Pinpoint the cell where the given text exists, returning its [x, y] midpoint coordinate. 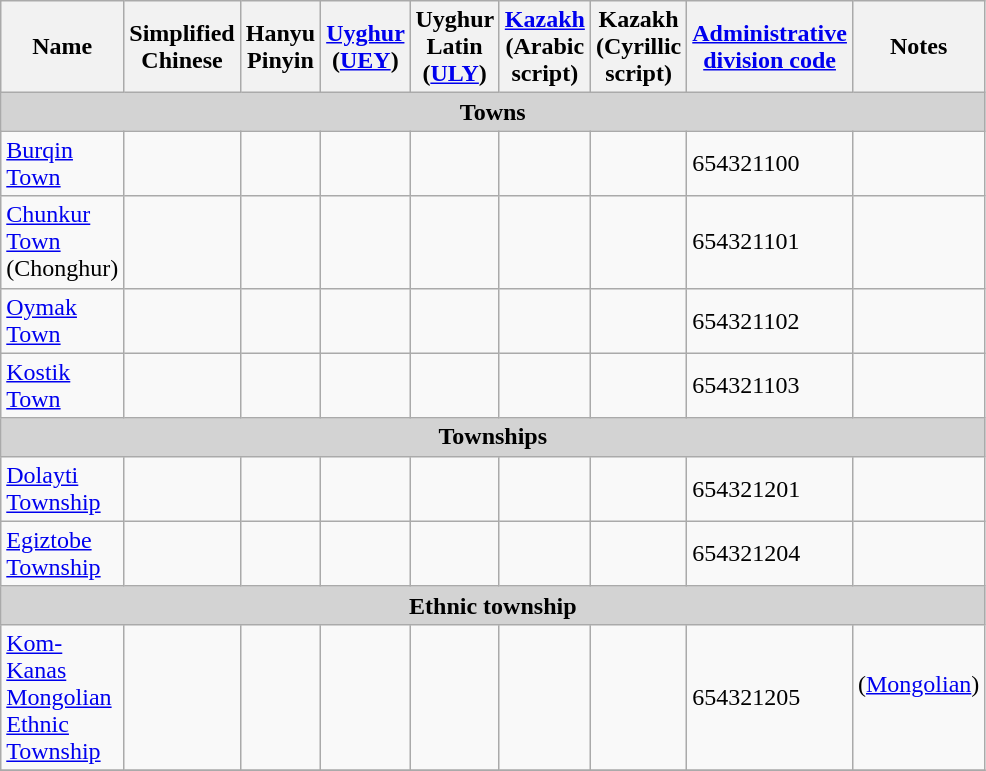
Kostik Town [62, 386]
Egiztobe Township [62, 554]
Towns [493, 112]
Chunkur Town(Chonghur) [62, 242]
Ethnic township [493, 605]
(Mongolian) [918, 697]
Administrative division code [770, 47]
Simplified Chinese [182, 47]
654321102 [770, 320]
Kom-Kanas Mongolian Ethnic Township [62, 697]
Notes [918, 47]
654321205 [770, 697]
Dolayti Township [62, 488]
Name [62, 47]
Townships [493, 437]
Oymak Town [62, 320]
Uyghur (UEY) [366, 47]
Uyghur Latin (ULY) [454, 47]
654321101 [770, 242]
Kazakh (Arabic script) [544, 47]
Hanyu Pinyin [280, 47]
654321103 [770, 386]
654321201 [770, 488]
Kazakh (Cyrillic script) [638, 47]
654321204 [770, 554]
Burqin Town [62, 164]
654321100 [770, 164]
